Return the (x, y) coordinate for the center point of the cell that contains the specified text.  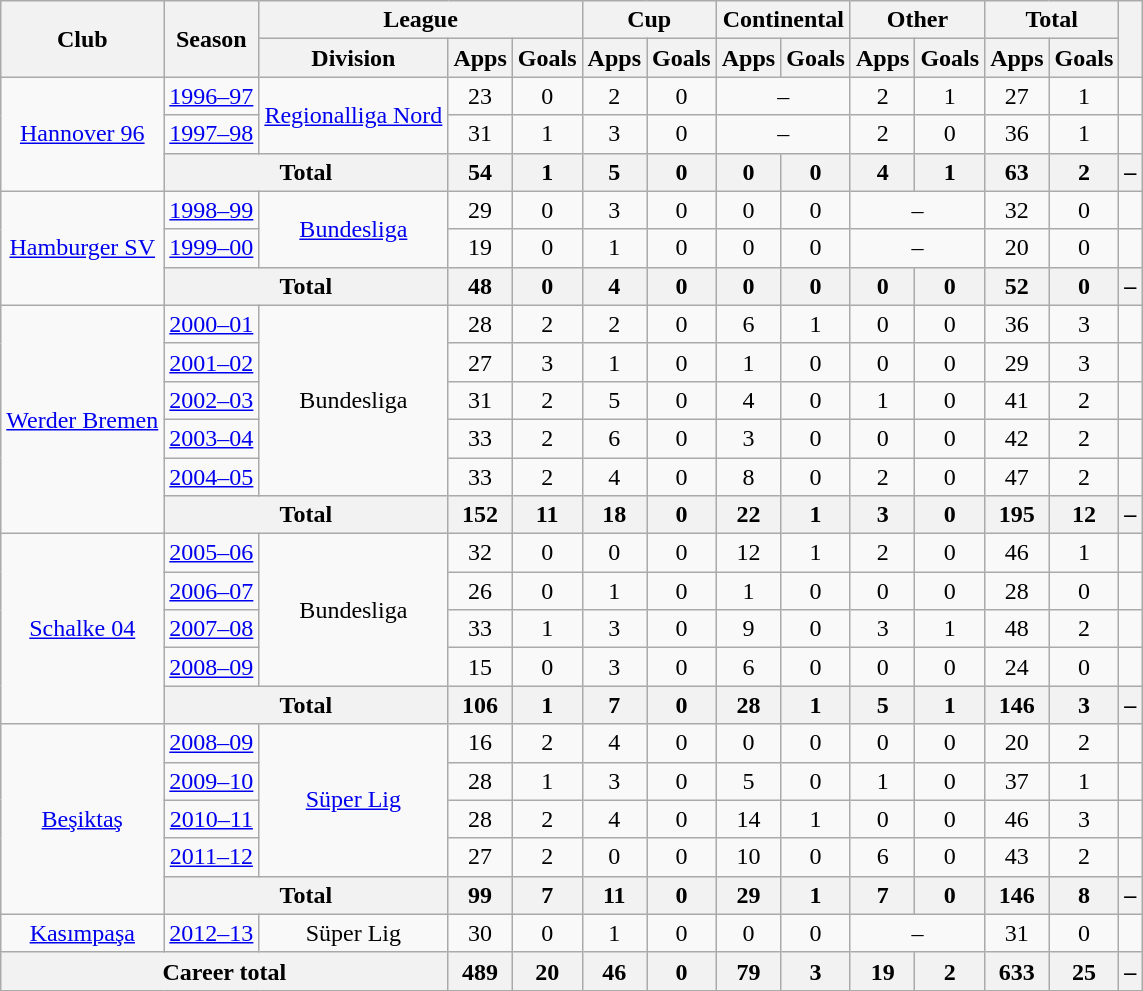
37 (1017, 781)
18 (614, 515)
League (420, 20)
1998–99 (212, 210)
54 (480, 172)
Club (82, 39)
Division (354, 58)
99 (480, 895)
Regionalliga Nord (354, 115)
Cup (649, 20)
24 (1017, 667)
1996–97 (212, 96)
2007–08 (212, 629)
63 (1017, 172)
22 (748, 515)
152 (480, 515)
10 (748, 857)
2006–07 (212, 591)
Werder Bremen (82, 419)
Hannover 96 (82, 134)
2010–11 (212, 819)
14 (748, 819)
47 (1017, 477)
26 (480, 591)
23 (480, 96)
Other (917, 20)
43 (1017, 857)
42 (1017, 438)
9 (748, 629)
2009–10 (212, 781)
2004–05 (212, 477)
16 (480, 743)
Schalke 04 (82, 629)
30 (480, 933)
2011–12 (212, 857)
25 (1084, 971)
41 (1017, 400)
195 (1017, 515)
Career total (224, 971)
Beşiktaş (82, 819)
2012–13 (212, 933)
15 (480, 667)
Kasımpaşa (82, 933)
106 (480, 705)
1999–00 (212, 248)
2000–01 (212, 324)
Continental (783, 20)
1997–98 (212, 134)
2005–06 (212, 553)
52 (1017, 286)
2001–02 (212, 362)
2003–04 (212, 438)
Hamburger SV (82, 248)
79 (748, 971)
2002–03 (212, 400)
Season (212, 39)
489 (480, 971)
633 (1017, 971)
